Extract the [X, Y] coordinate from the center of the cell holding the provided text.  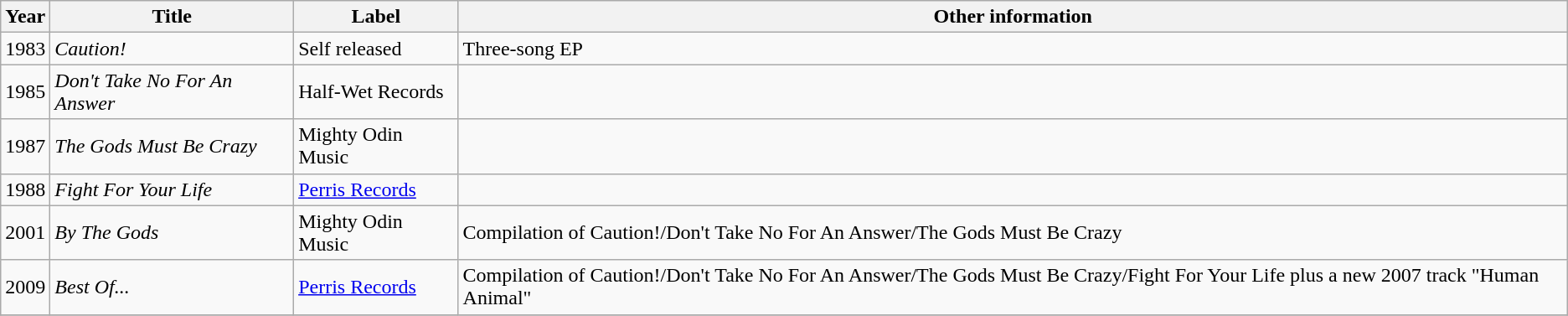
Other information [1013, 17]
1988 [25, 189]
Compilation of Caution!/Don't Take No For An Answer/The Gods Must Be Crazy/Fight For Your Life plus a new 2007 track "Human Animal" [1013, 287]
Fight For Your Life [173, 189]
Compilation of Caution!/Don't Take No For An Answer/The Gods Must Be Crazy [1013, 233]
Title [173, 17]
2009 [25, 287]
The Gods Must Be Crazy [173, 146]
Three-song EP [1013, 49]
Label [376, 17]
Self released [376, 49]
Best Of... [173, 287]
1987 [25, 146]
Half-Wet Records [376, 92]
2001 [25, 233]
Year [25, 17]
1985 [25, 92]
Caution! [173, 49]
Don't Take No For An Answer [173, 92]
By The Gods [173, 233]
1983 [25, 49]
